Scan for the cell matching the given text and deliver its (x, y) coordinate at center. 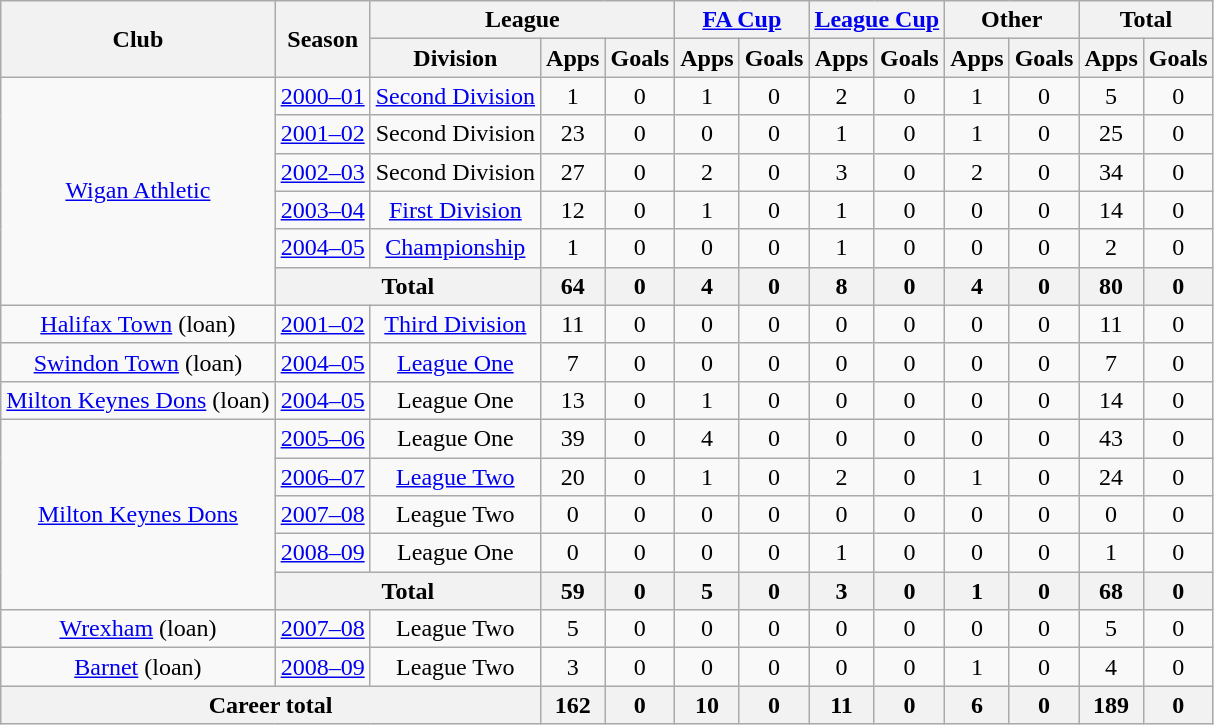
27 (573, 172)
12 (573, 210)
189 (1111, 705)
Swindon Town (loan) (138, 362)
First Division (455, 210)
Milton Keynes Dons (138, 514)
Halifax Town (loan) (138, 324)
13 (573, 400)
10 (707, 705)
Other (1012, 20)
Season (322, 39)
Club (138, 39)
2006–07 (322, 477)
39 (573, 438)
Division (455, 58)
2003–04 (322, 210)
2002–03 (322, 172)
68 (1111, 591)
8 (842, 286)
Milton Keynes Dons (loan) (138, 400)
Career total (271, 705)
64 (573, 286)
20 (573, 477)
Wigan Athletic (138, 191)
6 (977, 705)
162 (573, 705)
Third Division (455, 324)
Barnet (loan) (138, 667)
FA Cup (742, 20)
2005–06 (322, 438)
59 (573, 591)
23 (573, 134)
24 (1111, 477)
League (522, 20)
2000–01 (322, 96)
43 (1111, 438)
80 (1111, 286)
25 (1111, 134)
Championship (455, 248)
League Cup (877, 20)
Wrexham (loan) (138, 629)
34 (1111, 172)
